Extract the (x, y) coordinate from the center of the cell holding the provided text.  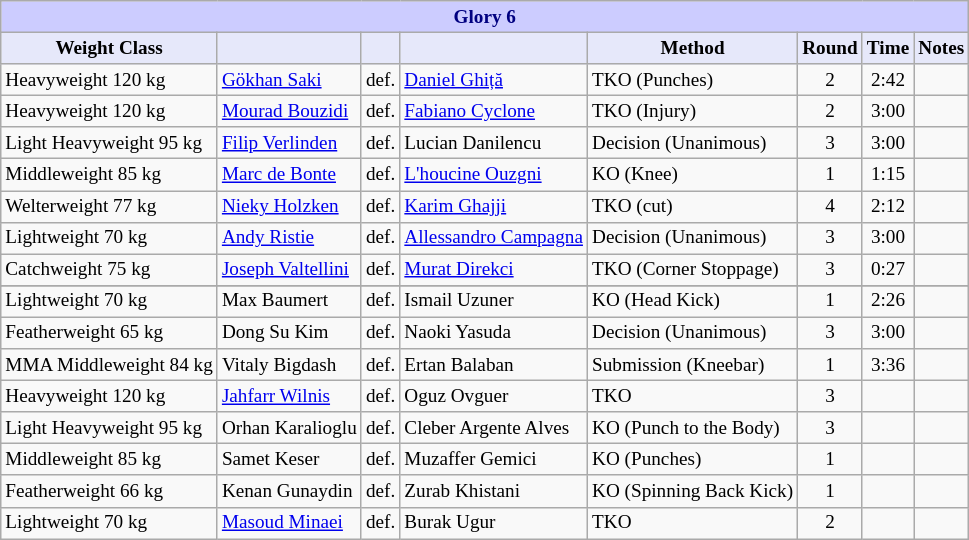
TKO (Injury) (693, 111)
Method (693, 48)
3:36 (888, 365)
Welterweight 77 kg (110, 206)
Muzaffer Gemici (494, 460)
KO (Knee) (693, 175)
TKO (cut) (693, 206)
Round (830, 48)
Burak Ugur (494, 523)
Ertan Balaban (494, 365)
Filip Verlinden (289, 143)
Andy Ristie (289, 238)
Orhan Karalioglu (289, 428)
KO (Punches) (693, 460)
Lucian Danilencu (494, 143)
Allessandro Campagna (494, 238)
Zurab Khistani (494, 491)
Murat Direkci (494, 270)
4 (830, 206)
Weight Class (110, 48)
Fabiano Cyclone (494, 111)
MMA Middleweight 84 kg (110, 365)
Marc de Bonte (289, 175)
Ismail Uzuner (494, 301)
Kenan Gunaydin (289, 491)
Dong Su Kim (289, 333)
2:42 (888, 80)
Vitaly Bigdash (289, 365)
Submission (Kneebar) (693, 365)
Samet Keser (289, 460)
Masoud Minaei (289, 523)
0:27 (888, 270)
Time (888, 48)
1:15 (888, 175)
KO (Punch to the Body) (693, 428)
Mourad Bouzidi (289, 111)
Jahfarr Wilnis (289, 396)
Max Baumert (289, 301)
Notes (942, 48)
Naoki Yasuda (494, 333)
TKO (Corner Stoppage) (693, 270)
Featherweight 65 kg (110, 333)
Oguz Ovguer (494, 396)
KO (Head Kick) (693, 301)
Daniel Ghiță (494, 80)
Joseph Valtellini (289, 270)
Karim Ghajji (494, 206)
Glory 6 (485, 17)
TKO (Punches) (693, 80)
Gökhan Saki (289, 80)
2:26 (888, 301)
2:12 (888, 206)
Featherweight 66 kg (110, 491)
Catchweight 75 kg (110, 270)
KO (Spinning Back Kick) (693, 491)
Nieky Holzken (289, 206)
L'houcine Ouzgni (494, 175)
Cleber Argente Alves (494, 428)
